Extract the [x, y] coordinate from the center of the cell holding the provided text.  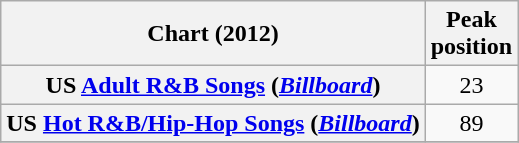
89 [471, 123]
US Adult R&B Songs (Billboard) [213, 85]
Chart (2012) [213, 34]
US Hot R&B/Hip-Hop Songs (Billboard) [213, 123]
Peakposition [471, 34]
23 [471, 85]
